Return the (X, Y) coordinate for the center point of the cell that contains the specified text.  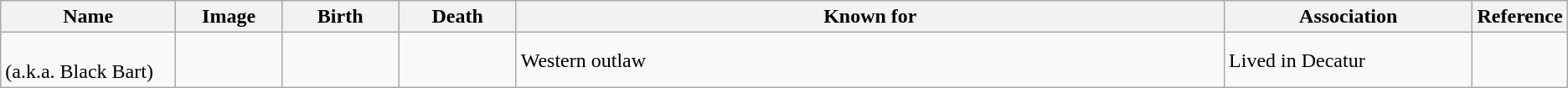
Association (1349, 17)
Birth (340, 17)
Known for (869, 17)
(a.k.a. Black Bart) (89, 60)
Reference (1519, 17)
Image (230, 17)
Lived in Decatur (1349, 60)
Death (457, 17)
Western outlaw (869, 60)
Name (89, 17)
